Detect which cell encompasses the target text, then output its (X, Y) center coordinate. 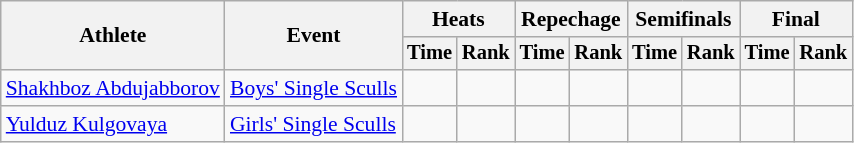
Heats (458, 19)
Repechage (571, 19)
Girls' Single Sculls (314, 124)
Athlete (113, 36)
Shakhboz Abdujabborov (113, 88)
Event (314, 36)
Semifinals (683, 19)
Boys' Single Sculls (314, 88)
Final (796, 19)
Yulduz Kulgovaya (113, 124)
